Scan for the cell matching the given text and deliver its (x, y) coordinate at center. 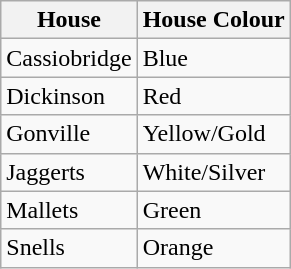
Dickinson (69, 96)
Red (214, 96)
Blue (214, 58)
Mallets (69, 210)
Gonville (69, 134)
Orange (214, 248)
House (69, 20)
Cassiobridge (69, 58)
Jaggerts (69, 172)
White/Silver (214, 172)
Yellow/Gold (214, 134)
Snells (69, 248)
House Colour (214, 20)
Green (214, 210)
